Find where the given text appears and provide that cell's center as (X, Y) coordinate. 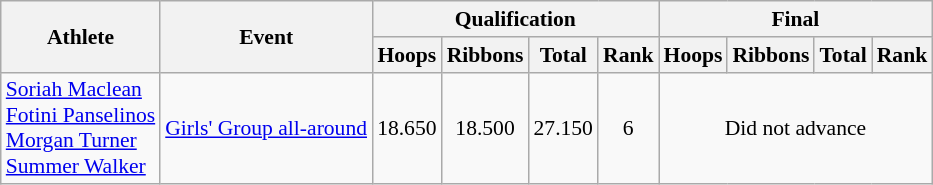
18.650 (406, 128)
Did not advance (796, 128)
18.500 (486, 128)
27.150 (562, 128)
6 (628, 128)
Qualification (515, 19)
Girls' Group all-around (266, 128)
Athlete (80, 36)
Soriah MacleanFotini PanselinosMorgan TurnerSummer Walker (80, 128)
Event (266, 36)
Final (796, 19)
